Search for the cell housing the specified text and yield its (x, y) center coordinate. 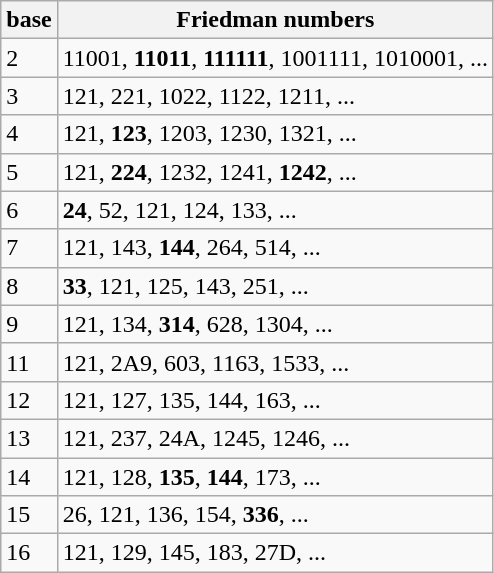
6 (29, 210)
3 (29, 96)
base (29, 20)
4 (29, 134)
121, 224, 1232, 1241, 1242, ... (275, 172)
2 (29, 58)
24, 52, 121, 124, 133, ... (275, 210)
12 (29, 400)
8 (29, 286)
121, 128, 135, 144, 173, ... (275, 477)
121, 127, 135, 144, 163, ... (275, 400)
121, 237, 24A, 1245, 1246, ... (275, 438)
5 (29, 172)
121, 143, 144, 264, 514, ... (275, 248)
121, 134, 314, 628, 1304, ... (275, 324)
26, 121, 136, 154, 336, ... (275, 515)
11001, 11011, 111111, 1001111, 1010001, ... (275, 58)
16 (29, 553)
121, 123, 1203, 1230, 1321, ... (275, 134)
15 (29, 515)
9 (29, 324)
14 (29, 477)
33, 121, 125, 143, 251, ... (275, 286)
13 (29, 438)
121, 2A9, 603, 1163, 1533, ... (275, 362)
7 (29, 248)
11 (29, 362)
121, 221, 1022, 1122, 1211, ... (275, 96)
121, 129, 145, 183, 27D, ... (275, 553)
Friedman numbers (275, 20)
